Return the [X, Y] coordinate for the center point of the cell that contains the specified text.  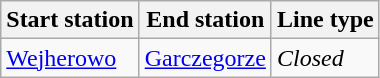
Garczegorze [205, 58]
Line type [325, 20]
Wejherowo [70, 58]
Start station [70, 20]
End station [205, 20]
Closed [325, 58]
